For the text-containing cell, return its midpoint in [X, Y] coordinate format. 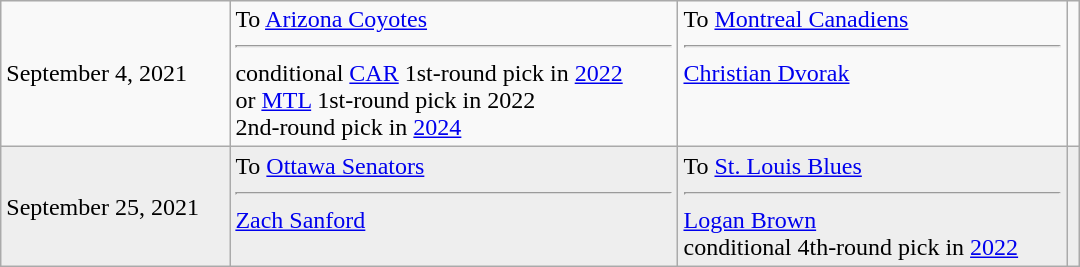
To Ottawa SenatorsZach Sanford [454, 206]
To St. Louis BluesLogan Brownconditional 4th-round pick in 2022 [872, 206]
September 4, 2021 [116, 74]
To Montreal CanadiensChristian Dvorak [872, 74]
September 25, 2021 [116, 206]
To Arizona Coyotesconditional CAR 1st-round pick in 2022or MTL 1st-round pick in 20222nd-round pick in 2024 [454, 74]
